Pinpoint the cell where the given text exists, returning its (x, y) midpoint coordinate. 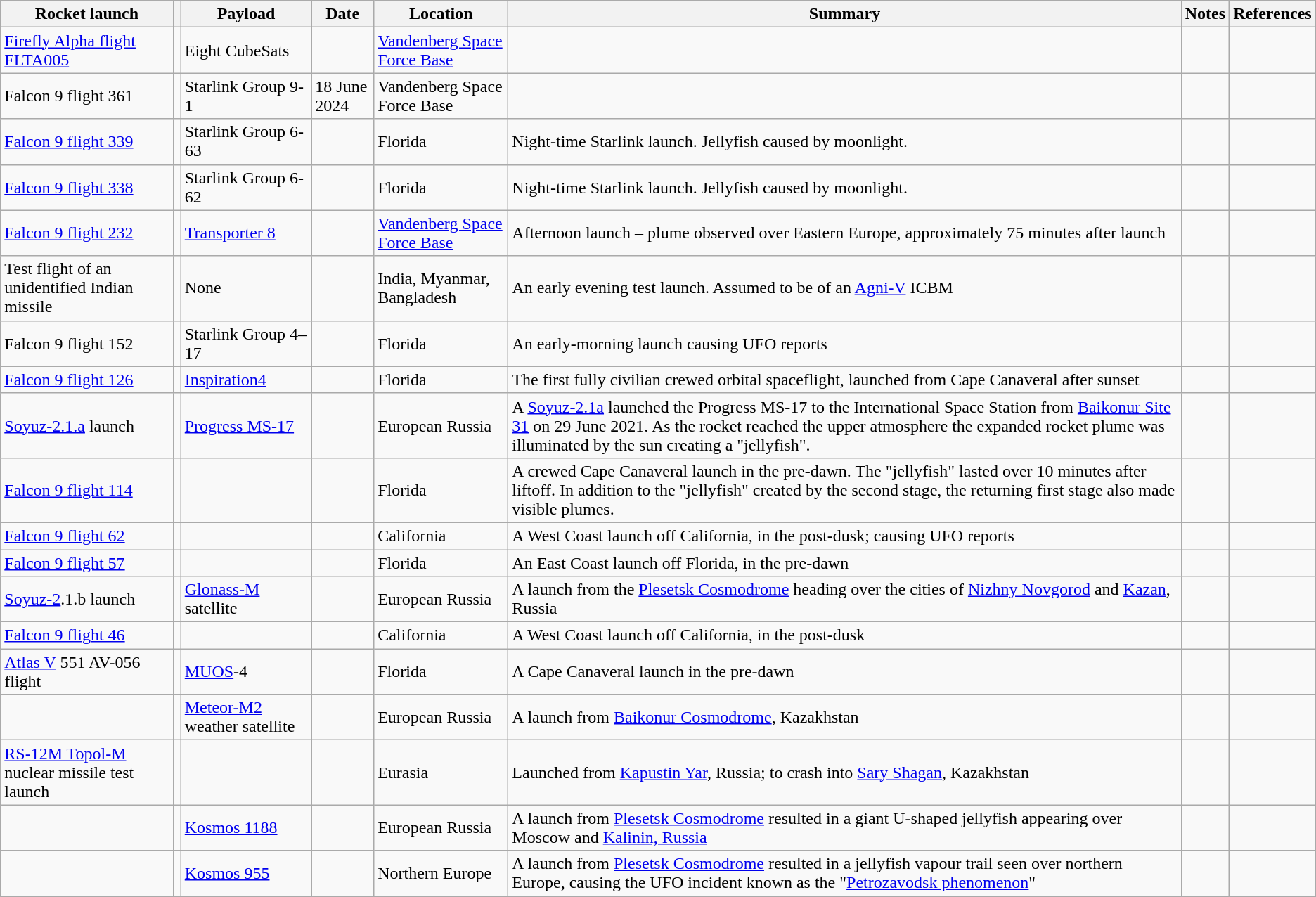
MUOS-4 (246, 672)
Test flight of an unidentified Indian missile (87, 288)
Notes (1205, 14)
A launch from Plesetsk Cosmodrome resulted in a giant U-shaped jellyfish appearing over Moscow and Kalinin, Russia (845, 828)
A West Coast launch off California, in the post-dusk; causing UFO reports (845, 536)
An early-morning launch causing UFO reports (845, 343)
India, Myanmar, Bangladesh (441, 288)
Atlas V 551 AV-056 flight (87, 672)
Payload (246, 14)
An early evening test launch. Assumed to be of an Agni-V ICBM (845, 288)
Falcon 9 flight 338 (87, 187)
Firefly Alpha flight FLTA005 (87, 51)
18 June 2024 (343, 96)
Eurasia (441, 773)
An East Coast launch off Florida, in the pre-dawn (845, 563)
Northern Europe (441, 873)
A Cape Canaveral launch in the pre-dawn (845, 672)
Falcon 9 flight 126 (87, 380)
None (246, 288)
Soyuz-2.1.b launch (87, 599)
Afternoon launch – plume observed over Eastern Europe, approximately 75 minutes after launch (845, 233)
Meteor-M2 weather satellite (246, 717)
Starlink Group 6-63 (246, 142)
A launch from Baikonur Cosmodrome, Kazakhstan (845, 717)
A launch from the Plesetsk Cosmodrome heading over the cities of Nizhny Novgorod and Kazan, Russia (845, 599)
Starlink Group 4–17 (246, 343)
Falcon 9 flight 152 (87, 343)
Launched from Kapustin Yar, Russia; to crash into Sary Shagan, Kazakhstan (845, 773)
Kosmos 1188 (246, 828)
Falcon 9 flight 46 (87, 635)
Starlink Group 9-1 (246, 96)
Soyuz-2.1.a launch (87, 425)
Kosmos 955 (246, 873)
The first fully civilian crewed orbital spaceflight, launched from Cape Canaveral after sunset (845, 380)
Date (343, 14)
Falcon 9 flight 114 (87, 490)
Eight CubeSats (246, 51)
Glonass-M satellite (246, 599)
References (1272, 14)
Inspiration4 (246, 380)
Falcon 9 flight 361 (87, 96)
Falcon 9 flight 232 (87, 233)
Falcon 9 flight 339 (87, 142)
Rocket launch (87, 14)
Transporter 8 (246, 233)
Location (441, 14)
Starlink Group 6-62 (246, 187)
Falcon 9 flight 62 (87, 536)
RS-12M Topol-M nuclear missile test launch (87, 773)
Falcon 9 flight 57 (87, 563)
Summary (845, 14)
Progress MS-17 (246, 425)
A West Coast launch off California, in the post-dusk (845, 635)
